From the cell containing the given text, extract its center point as (X, Y) coordinate. 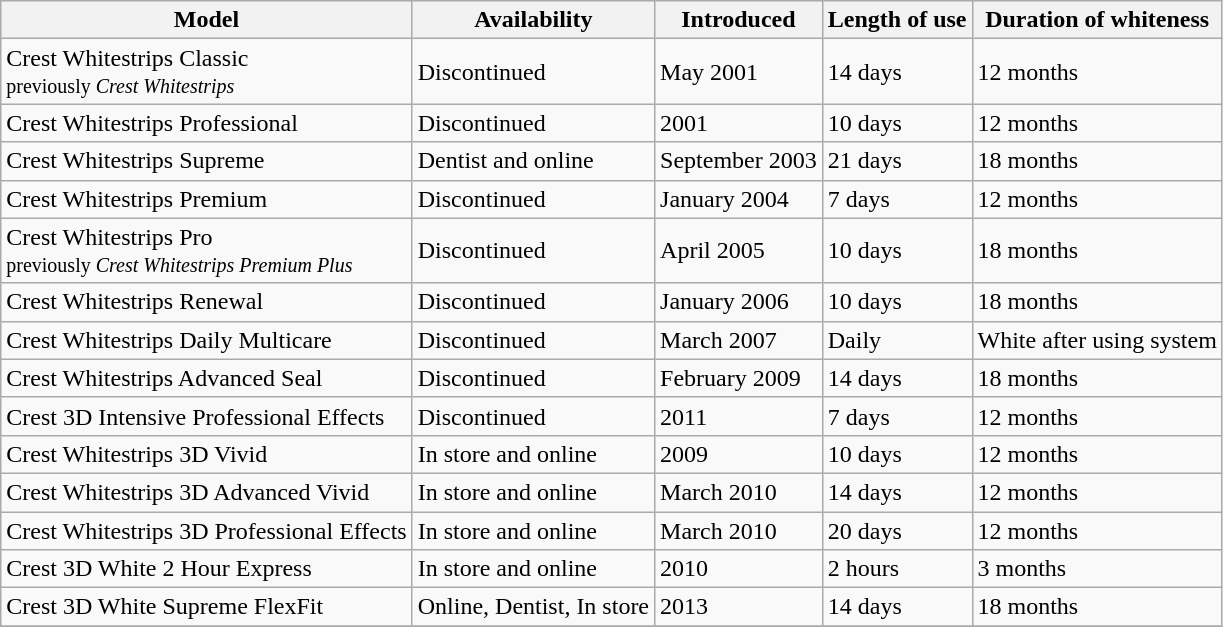
3 months (1097, 569)
Crest Whitestrips Premium (206, 199)
April 2005 (739, 250)
Crest Whitestrips 3D Professional Effects (206, 531)
Duration of whiteness (1097, 20)
September 2003 (739, 161)
Daily (897, 340)
White after using system (1097, 340)
Crest Whitestrips Renewal (206, 302)
Dentist and online (533, 161)
Model (206, 20)
Length of use (897, 20)
21 days (897, 161)
2 hours (897, 569)
Crest Whitestrips Supreme (206, 161)
February 2009 (739, 378)
Crest Whitestrips 3D Advanced Vivid (206, 492)
2001 (739, 123)
March 2007 (739, 340)
Crest 3D White 2 Hour Express (206, 569)
Crest Whitestrips Advanced Seal (206, 378)
January 2006 (739, 302)
Crest Whitestrips Professional (206, 123)
Online, Dentist, In store (533, 607)
2010 (739, 569)
Crest Whitestrips 3D Vivid (206, 454)
Crest 3D Intensive Professional Effects (206, 416)
May 2001 (739, 72)
Crest Whitestrips Propreviously Crest Whitestrips Premium Plus (206, 250)
January 2004 (739, 199)
Crest 3D White Supreme FlexFit (206, 607)
Introduced (739, 20)
Availability (533, 20)
2009 (739, 454)
2013 (739, 607)
Crest Whitestrips Daily Multicare (206, 340)
2011 (739, 416)
Crest Whitestrips Classic previously Crest Whitestrips (206, 72)
20 days (897, 531)
